Locate the cell with the specified text and output its [x, y] center coordinate. 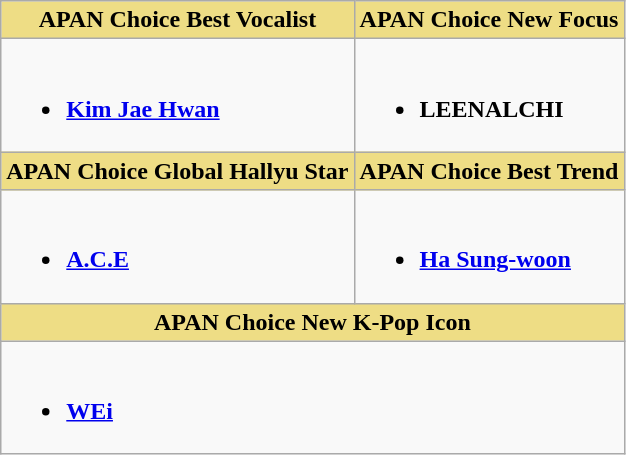
APAN Choice New K-Pop Icon [312, 322]
LEENALCHI [489, 96]
APAN Choice Global Hallyu Star [178, 171]
APAN Choice Best Vocalist [178, 20]
Kim Jae Hwan [178, 96]
Ha Sung-woon [489, 246]
APAN Choice New Focus [489, 20]
A.C.E [178, 246]
APAN Choice Best Trend [489, 171]
WEi [312, 398]
